Locate the cell with the specified text and output its [x, y] center coordinate. 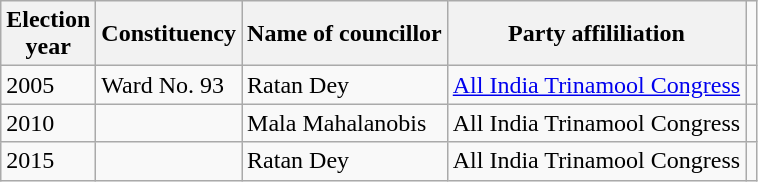
Name of councillor [345, 34]
2015 [48, 161]
Election year [48, 34]
Ward No. 93 [169, 85]
2005 [48, 85]
Mala Mahalanobis [345, 123]
Constituency [169, 34]
Party affililiation [596, 34]
2010 [48, 123]
